Return the [x, y] coordinate for the center point of the cell that contains the specified text.  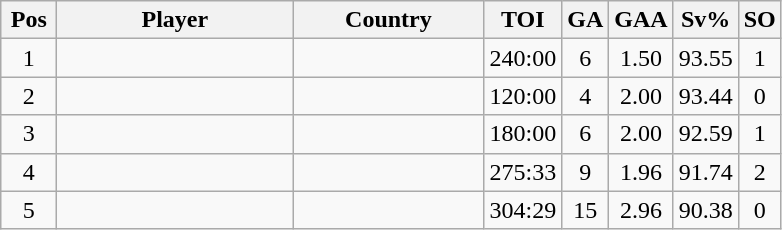
304:29 [523, 210]
93.55 [706, 58]
TOI [523, 20]
240:00 [523, 58]
275:33 [523, 172]
GA [586, 20]
2.96 [641, 210]
Pos [29, 20]
Country [388, 20]
15 [586, 210]
91.74 [706, 172]
GAA [641, 20]
Sv% [706, 20]
1.96 [641, 172]
3 [29, 134]
SO [760, 20]
5 [29, 210]
92.59 [706, 134]
120:00 [523, 96]
1.50 [641, 58]
93.44 [706, 96]
Player [175, 20]
180:00 [523, 134]
90.38 [706, 210]
9 [586, 172]
